Return (X, Y) of the center of cell containing provided text 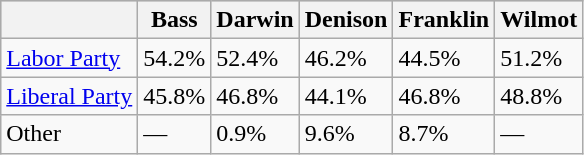
Other (70, 134)
Darwin (255, 20)
Franklin (444, 20)
52.4% (255, 58)
Bass (174, 20)
8.7% (444, 134)
48.8% (539, 96)
54.2% (174, 58)
Wilmot (539, 20)
Denison (346, 20)
44.1% (346, 96)
51.2% (539, 58)
46.2% (346, 58)
44.5% (444, 58)
9.6% (346, 134)
45.8% (174, 96)
Labor Party (70, 58)
Liberal Party (70, 96)
0.9% (255, 134)
